Output the [x, y] coordinate of the center of the cell containing the given text.  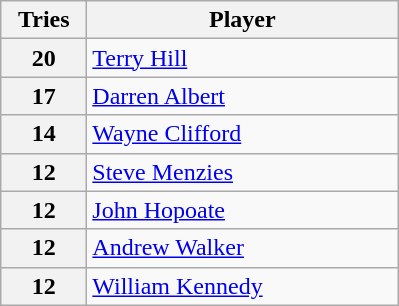
Player [242, 20]
Terry Hill [242, 58]
William Kennedy [242, 286]
20 [44, 58]
Andrew Walker [242, 248]
Wayne Clifford [242, 134]
Darren Albert [242, 96]
17 [44, 96]
John Hopoate [242, 210]
Tries [44, 20]
Steve Menzies [242, 172]
14 [44, 134]
